Find where the given text appears and provide that cell's center as (X, Y) coordinate. 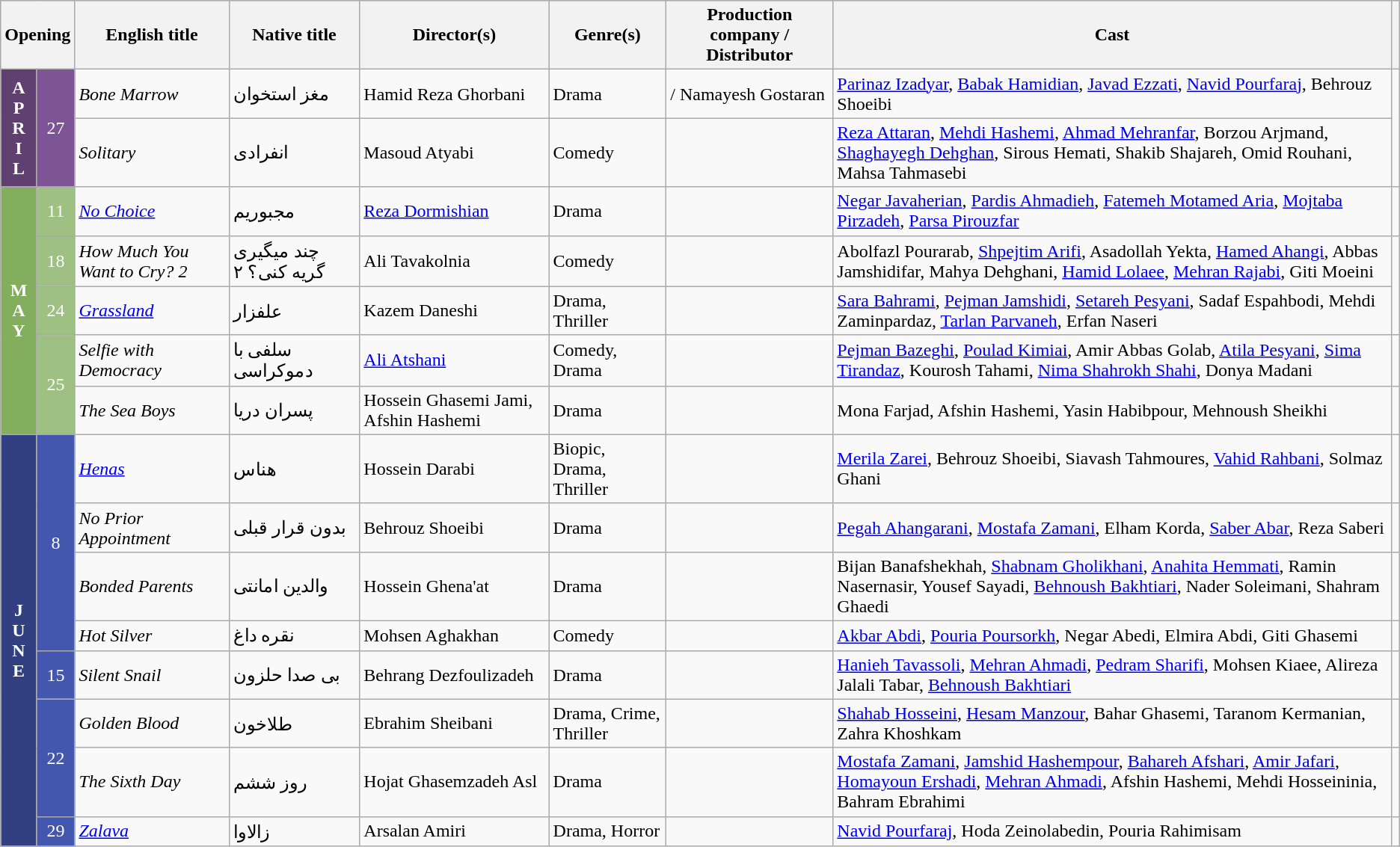
APRIL (19, 129)
مجبوریم (295, 211)
Solitary (152, 153)
Henas (152, 469)
Mohsen Aghakhan (455, 635)
طلاخون (295, 724)
Arsalan Amiri (455, 831)
Cast (1112, 35)
Sara Bahrami, Pejman Jamshidi, Setareh Pesyani, Sadaf Espahbodi, Mehdi Zaminpardaz, Tarlan Parvaneh, Erfan Naseri (1112, 311)
نقره داغ (295, 635)
Abolfazl Pourarab, Shpejtim Arifi, Asadollah Yekta, Hamed Ahangi, Abbas Jamshidifar, Mahya Dehghani, Hamid Lolaee, Mehran Rajabi, Giti Moeini (1112, 261)
Behrang Dezfoulizadeh (455, 674)
English title (152, 35)
No Prior Appointment (152, 528)
Ali Tavakolnia (455, 261)
Opening (37, 35)
هناس (295, 469)
Pejman Bazeghi, Poulad Kimiai, Amir Abbas Golab, Atila Pesyani, Sima Tirandaz, Kourosh Tahami, Nima Shahrokh Shahi, Donya Madani (1112, 360)
Mona Farjad, Afshin Hashemi, Yasin Habibpour, Mehnoush Sheikhi (1112, 410)
والدین امانتی (295, 586)
Drama, Thriller (607, 311)
MAY (19, 311)
زالاوا (295, 831)
Navid Pourfaraj, Hoda Zeinolabedin, Pouria Rahimisam (1112, 831)
Grassland (152, 311)
Bone Marrow (152, 94)
Director(s) (455, 35)
Negar Javaherian, Pardis Ahmadieh, Fatemeh Motamed Aria, Mojtaba Pirzadeh, Parsa Pirouzfar (1112, 211)
علفزار (295, 311)
Drama, Horror (607, 831)
سلفی با دموکراسی (295, 360)
Native title (295, 35)
Ebrahim Sheibani (455, 724)
Zalava (152, 831)
روز ششم (295, 782)
22 (55, 758)
Hojat Ghasemzadeh Asl (455, 782)
Reza Dormishian (455, 211)
Kazem Daneshi (455, 311)
Genre(s) (607, 35)
Biopic, Drama, Thriller (607, 469)
Golden Blood (152, 724)
/ Namayesh Gostaran (749, 94)
Akbar Abdi, Pouria Poursorkh, Negar Abedi, Elmira Abdi, Giti Ghasemi (1112, 635)
Reza Attaran, Mehdi Hashemi, Ahmad Mehranfar, Borzou Arjmand, Shaghayegh Dehghan, Sirous Hemati, Shakib Shajareh, Omid Rouhani, Mahsa Tahmasebi (1112, 153)
25 (55, 384)
JUNE (19, 640)
Bijan Banafshekhah, Shabnam Gholikhani, Anahita Hemmati, Ramin Nasernasir, Yousef Sayadi, Behnoush Bakhtiari, Nader Soleimani, Shahram Ghaedi (1112, 586)
Bonded Parents (152, 586)
بدون قرار قبلی (295, 528)
Behrouz Shoeibi (455, 528)
11 (55, 211)
29 (55, 831)
Selfie with Democracy (152, 360)
Merila Zarei, Behrouz Shoeibi, Siavash Tahmoures, Vahid Rahbani, Solmaz Ghani (1112, 469)
Masoud Atyabi (455, 153)
Hanieh Tavassoli, Mehran Ahmadi, Pedram Sharifi, Mohsen Kiaee, Alireza Jalali Tabar, Behnoush Bakhtiari (1112, 674)
Hossein Darabi (455, 469)
مغز استخوان (295, 94)
Production company / Distributor (749, 35)
Mostafa Zamani, Jamshid Hashempour, Bahareh Afshari, Amir Jafari, Homayoun Ershadi, Mehran Ahmadi, Afshin Hashemi, Mehdi Hosseininia, Bahram Ebrahimi (1112, 782)
8 (55, 543)
Shahab Hosseini, Hesam Manzour, Bahar Ghasemi, Taranom Kermanian, Zahra Khoshkam (1112, 724)
The Sixth Day (152, 782)
Parinaz Izadyar, Babak Hamidian, Javad Ezzati, Navid Pourfaraj, Behrouz Shoeibi (1112, 94)
چند میگیری گریه کنی؟ ۲ (295, 261)
18 (55, 261)
پسران دریا (295, 410)
Hot Silver (152, 635)
Hossein Ghasemi Jami, Afshin Hashemi (455, 410)
Ali Atshani (455, 360)
Comedy, Drama (607, 360)
How Much You Want to Cry? 2 (152, 261)
27 (55, 129)
The Sea Boys (152, 410)
Silent Snail (152, 674)
Pegah Ahangarani, Mostafa Zamani, Elham Korda, Saber Abar, Reza Saberi (1112, 528)
Hossein Ghena'at (455, 586)
15 (55, 674)
No Choice (152, 211)
24 (55, 311)
انفرادی (295, 153)
Drama, Crime, Thriller (607, 724)
Hamid Reza Ghorbani (455, 94)
بی صدا حلزون (295, 674)
